Find where the given text appears and provide that cell's center as (x, y) coordinate. 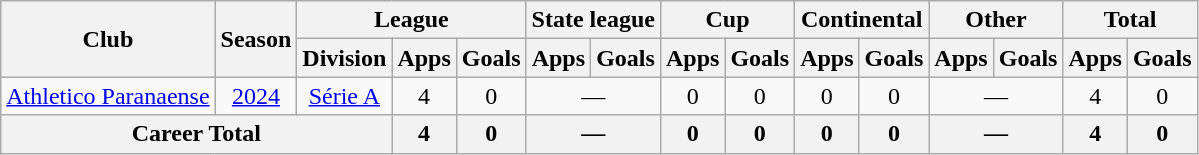
Continental (862, 20)
League (412, 20)
2024 (256, 96)
State league (593, 20)
Other (996, 20)
Club (108, 39)
Career Total (196, 134)
Série A (344, 96)
Season (256, 39)
Cup (727, 20)
Total (1130, 20)
Athletico Paranaense (108, 96)
Division (344, 58)
